Return [X, Y] of the center of cell containing provided text 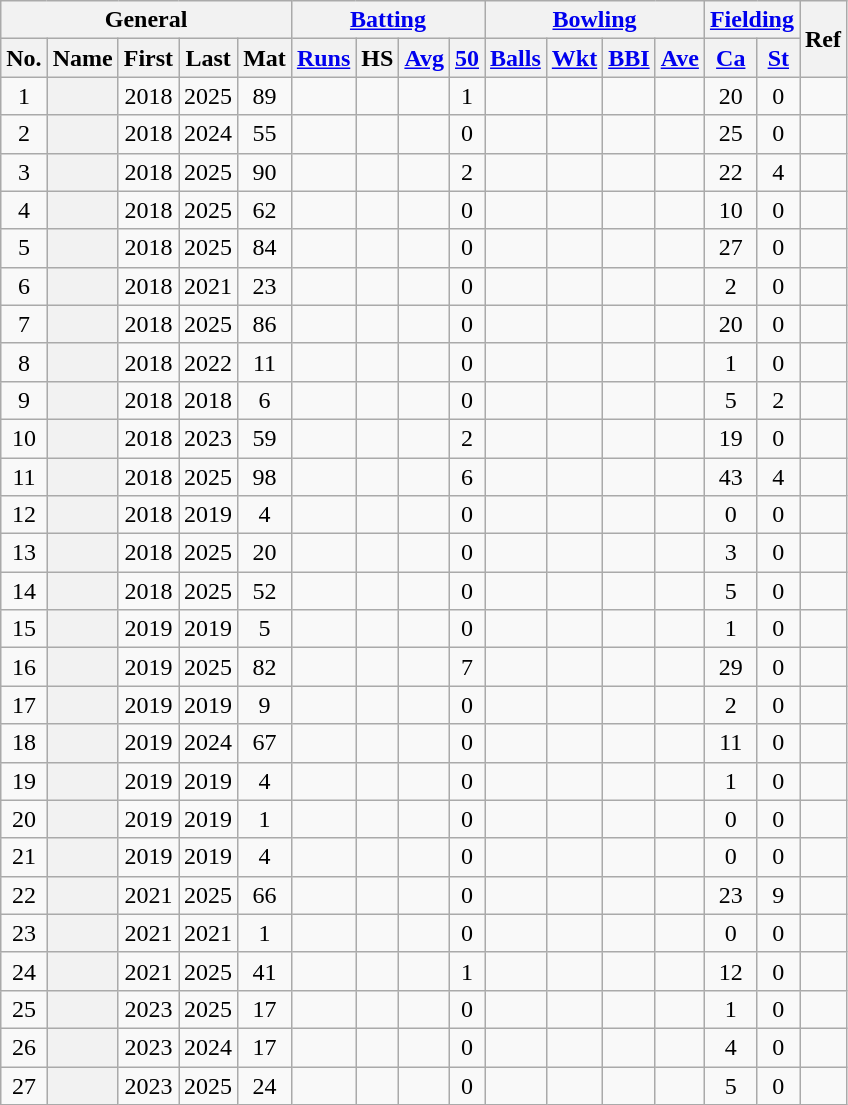
Fielding [752, 20]
St [778, 58]
66 [265, 895]
Mat [265, 58]
84 [265, 248]
55 [265, 134]
2022 [208, 362]
8 [24, 362]
No. [24, 58]
26 [24, 1047]
13 [24, 553]
Batting [388, 20]
50 [466, 58]
86 [265, 324]
Balls [516, 58]
Runs [323, 58]
First [148, 58]
67 [265, 743]
98 [265, 477]
89 [265, 96]
41 [265, 971]
21 [24, 857]
Name [82, 58]
Ref [824, 39]
62 [265, 210]
52 [265, 591]
Avg [424, 58]
14 [24, 591]
82 [265, 667]
59 [265, 438]
Ave [680, 58]
Ca [730, 58]
90 [265, 172]
BBI [629, 58]
18 [24, 743]
General [146, 20]
Bowling [595, 20]
43 [730, 477]
29 [730, 667]
16 [24, 667]
Last [208, 58]
Wkt [574, 58]
HS [378, 58]
15 [24, 629]
